Detect which cell encompasses the target text, then output its (x, y) center coordinate. 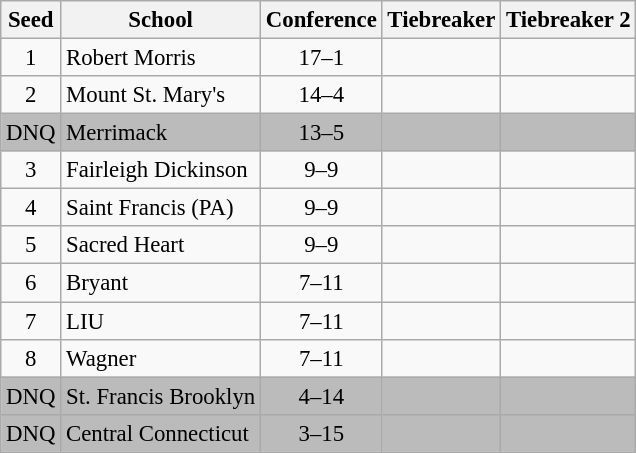
Seed (31, 20)
School (161, 20)
Conference (322, 20)
Robert Morris (161, 58)
2 (31, 95)
14–4 (322, 95)
13–5 (322, 133)
3–15 (322, 433)
4–14 (322, 396)
Wagner (161, 358)
1 (31, 58)
8 (31, 358)
Mount St. Mary's (161, 95)
3 (31, 170)
LIU (161, 321)
Merrimack (161, 133)
4 (31, 208)
Fairleigh Dickinson (161, 170)
5 (31, 245)
Bryant (161, 283)
17–1 (322, 58)
Tiebreaker 2 (568, 20)
Tiebreaker (442, 20)
Sacred Heart (161, 245)
7 (31, 321)
Saint Francis (PA) (161, 208)
6 (31, 283)
Central Connecticut (161, 433)
St. Francis Brooklyn (161, 396)
